Pinpoint the cell where the given text exists, returning its (X, Y) midpoint coordinate. 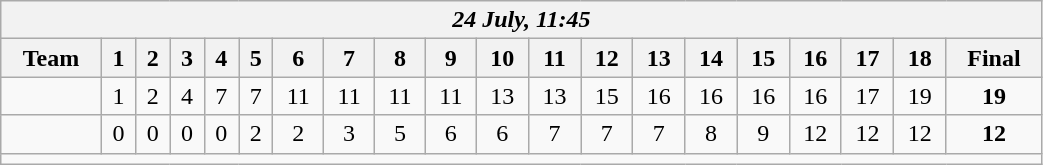
18 (920, 58)
10 (502, 58)
24 July, 11:45 (522, 20)
14 (711, 58)
Final (994, 58)
Team (51, 58)
